Return (X, Y) of the center of cell containing provided text 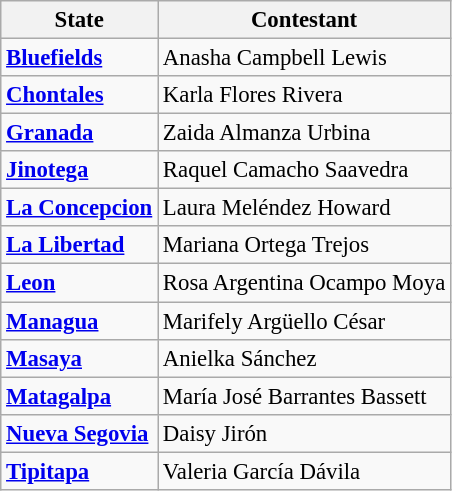
Tipitapa (80, 471)
State (80, 20)
Daisy Jirón (304, 433)
Leon (80, 283)
Matagalpa (80, 396)
Raquel Camacho Saavedra (304, 170)
Contestant (304, 20)
Masaya (80, 358)
Laura Meléndez Howard (304, 208)
La Concepcion (80, 208)
Zaida Almanza Urbina (304, 133)
Karla Flores Rivera (304, 95)
Rosa Argentina Ocampo Moya (304, 283)
Chontales (80, 95)
Managua (80, 321)
Anielka Sánchez (304, 358)
Bluefields (80, 58)
Valeria García Dávila (304, 471)
Jinotega (80, 170)
Anasha Campbell Lewis (304, 58)
Mariana Ortega Trejos (304, 245)
Granada (80, 133)
María José Barrantes Bassett (304, 396)
Marifely Argüello César (304, 321)
La Libertad (80, 245)
Nueva Segovia (80, 433)
